Provide the [x, y] coordinate of the cell's center where the given text is located.  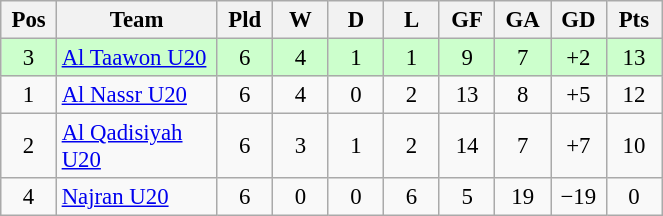
19 [523, 197]
+7 [578, 146]
5 [467, 197]
GF [467, 20]
8 [523, 95]
W [301, 20]
Pts [634, 20]
Al Taawon U20 [136, 58]
Najran U20 [136, 197]
Al Qadisiyah U20 [136, 146]
12 [634, 95]
GA [523, 20]
Pld [245, 20]
Pos [29, 20]
+2 [578, 58]
9 [467, 58]
Al Nassr U20 [136, 95]
D [356, 20]
L [412, 20]
+5 [578, 95]
−19 [578, 197]
14 [467, 146]
GD [578, 20]
10 [634, 146]
Team [136, 20]
